Detect which cell encompasses the target text, then output its (x, y) center coordinate. 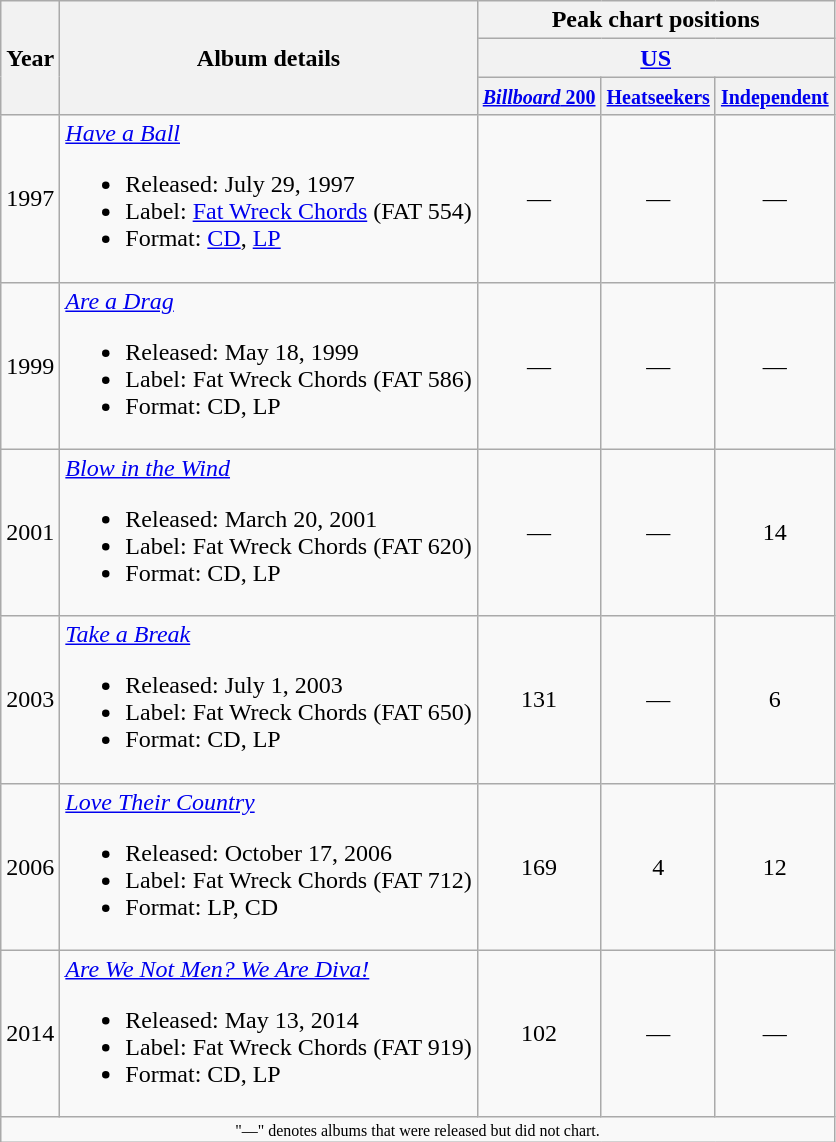
Love Their CountryReleased: October 17, 2006Label: Fat Wreck Chords (FAT 712)Format: LP, CD (268, 866)
Album details (268, 58)
Independent (774, 96)
4 (658, 866)
2014 (30, 1034)
Year (30, 58)
Blow in the WindReleased: March 20, 2001Label: Fat Wreck Chords (FAT 620)Format: CD, LP (268, 532)
Heatseekers (658, 96)
Are a DragReleased: May 18, 1999Label: Fat Wreck Chords (FAT 586)Format: CD, LP (268, 366)
1999 (30, 366)
169 (539, 866)
2006 (30, 866)
"—" denotes albums that were released but did not chart. (418, 1129)
6 (774, 700)
1997 (30, 198)
2001 (30, 532)
Are We Not Men? We Are Diva!Released: May 13, 2014Label: Fat Wreck Chords (FAT 919)Format: CD, LP (268, 1034)
12 (774, 866)
14 (774, 532)
102 (539, 1034)
Have a BallReleased: July 29, 1997Label: Fat Wreck Chords (FAT 554)Format: CD, LP (268, 198)
2003 (30, 700)
Peak chart positions (656, 20)
Take a BreakReleased: July 1, 2003Label: Fat Wreck Chords (FAT 650)Format: CD, LP (268, 700)
Billboard 200 (539, 96)
US (656, 58)
131 (539, 700)
